Return [X, Y] of the center of cell containing provided text 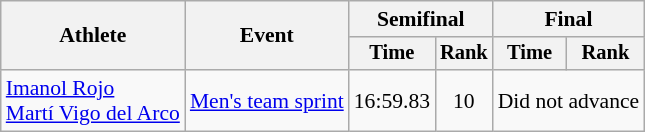
16:59.83 [392, 100]
Athlete [93, 36]
Imanol RojoMartí Vigo del Arco [93, 100]
Event [267, 36]
Men's team sprint [267, 100]
Final [569, 19]
Semifinal [421, 19]
10 [464, 100]
Did not advance [569, 100]
